Return [x, y] of the center of cell containing provided text 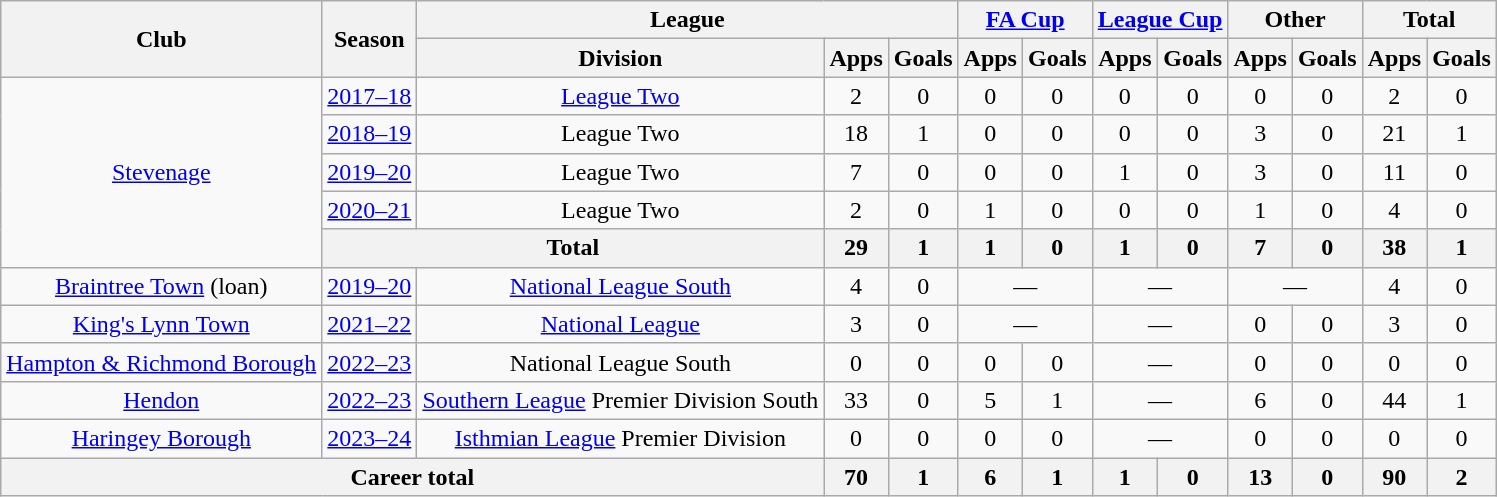
2020–21 [370, 210]
Division [620, 58]
Isthmian League Premier Division [620, 438]
League Cup [1160, 20]
Club [162, 39]
5 [990, 400]
11 [1394, 172]
King's Lynn Town [162, 324]
FA Cup [1025, 20]
Hampton & Richmond Borough [162, 362]
2018–19 [370, 134]
Hendon [162, 400]
70 [856, 477]
2017–18 [370, 96]
2023–24 [370, 438]
38 [1394, 248]
Season [370, 39]
National League [620, 324]
21 [1394, 134]
Career total [412, 477]
Braintree Town (loan) [162, 286]
2021–22 [370, 324]
18 [856, 134]
Haringey Borough [162, 438]
44 [1394, 400]
Southern League Premier Division South [620, 400]
Other [1295, 20]
Stevenage [162, 172]
29 [856, 248]
33 [856, 400]
13 [1260, 477]
League [688, 20]
90 [1394, 477]
